Locate the cell with the specified text and output its (X, Y) center coordinate. 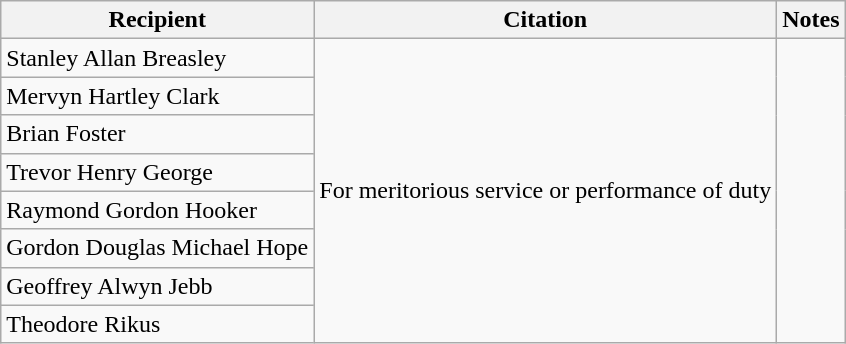
Notes (811, 20)
Brian Foster (158, 134)
Recipient (158, 20)
For meritorious service or performance of duty (546, 191)
Geoffrey Alwyn Jebb (158, 286)
Mervyn Hartley Clark (158, 96)
Raymond Gordon Hooker (158, 210)
Gordon Douglas Michael Hope (158, 248)
Stanley Allan Breasley (158, 58)
Theodore Rikus (158, 324)
Citation (546, 20)
Trevor Henry George (158, 172)
